Extract the (X, Y) coordinate from the center of the cell holding the provided text.  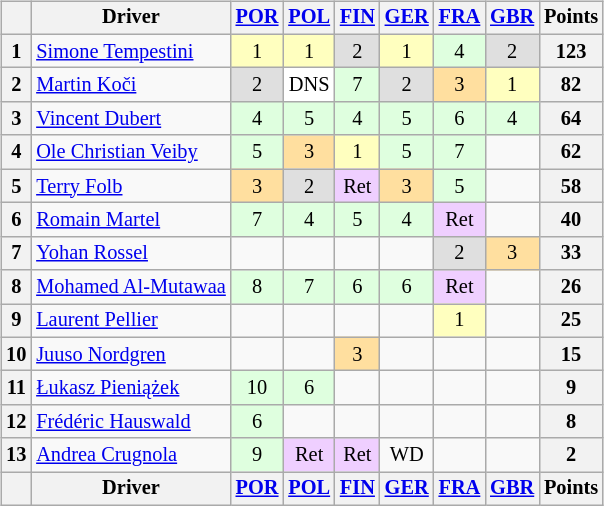
Simone Tempestini (130, 51)
15 (571, 354)
26 (571, 287)
Martin Koči (130, 85)
58 (571, 186)
82 (571, 85)
WD (407, 455)
13 (16, 455)
12 (16, 422)
64 (571, 119)
Łukasz Pieniążek (130, 388)
Mohamed Al-Mutawaa (130, 287)
Juuso Nordgren (130, 354)
25 (571, 321)
DNS (309, 85)
33 (571, 253)
Romain Martel (130, 220)
Vincent Dubert (130, 119)
Frédéric Hauswald (130, 422)
Ole Christian Veiby (130, 152)
123 (571, 51)
40 (571, 220)
Laurent Pellier (130, 321)
Andrea Crugnola (130, 455)
Terry Folb (130, 186)
62 (571, 152)
Yohan Rossel (130, 253)
11 (16, 388)
